Pinpoint the cell where the given text exists, returning its (x, y) midpoint coordinate. 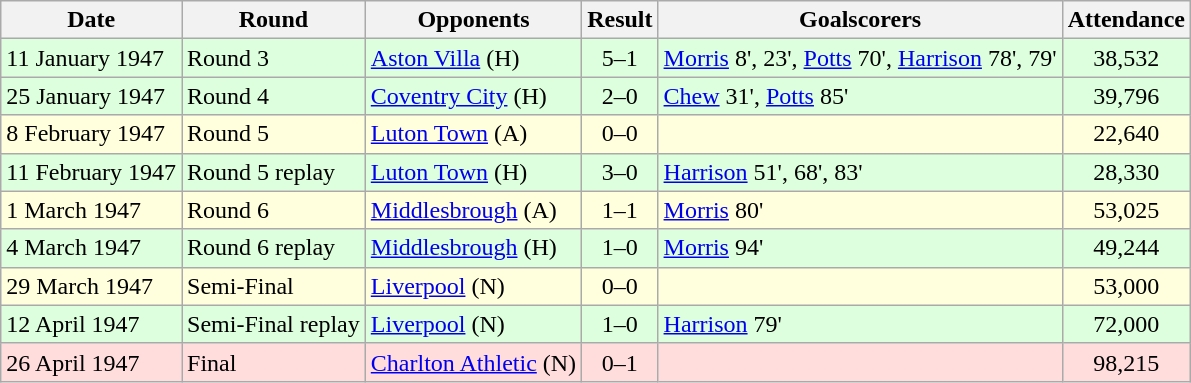
8 February 1947 (92, 134)
12 April 1947 (92, 324)
1 March 1947 (92, 210)
Harrison 51', 68', 83' (860, 172)
Round 6 replay (274, 248)
5–1 (620, 58)
Semi-Final (274, 286)
25 January 1947 (92, 96)
3–0 (620, 172)
Morris 8', 23', Potts 70', Harrison 78', 79' (860, 58)
1–1 (620, 210)
53,025 (1126, 210)
Round (274, 20)
72,000 (1126, 324)
Morris 94' (860, 248)
49,244 (1126, 248)
Chew 31', Potts 85' (860, 96)
22,640 (1126, 134)
Attendance (1126, 20)
Middlesbrough (A) (473, 210)
Date (92, 20)
Semi-Final replay (274, 324)
Opponents (473, 20)
98,215 (1126, 362)
39,796 (1126, 96)
Aston Villa (H) (473, 58)
11 February 1947 (92, 172)
11 January 1947 (92, 58)
Round 4 (274, 96)
Round 3 (274, 58)
Round 5 replay (274, 172)
Round 6 (274, 210)
2–0 (620, 96)
Middlesbrough (H) (473, 248)
Coventry City (H) (473, 96)
28,330 (1126, 172)
Charlton Athletic (N) (473, 362)
Round 5 (274, 134)
29 March 1947 (92, 286)
Morris 80' (860, 210)
26 April 1947 (92, 362)
53,000 (1126, 286)
Goalscorers (860, 20)
Luton Town (A) (473, 134)
38,532 (1126, 58)
4 March 1947 (92, 248)
Result (620, 20)
Harrison 79' (860, 324)
Luton Town (H) (473, 172)
Final (274, 362)
0–1 (620, 362)
